Find where the given text appears and provide that cell's center as (x, y) coordinate. 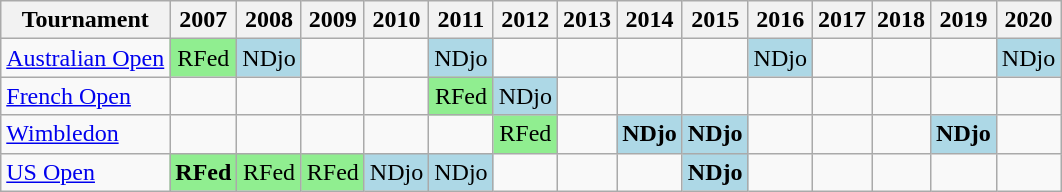
2007 (204, 20)
2016 (780, 20)
2017 (842, 20)
2008 (269, 20)
2015 (715, 20)
2014 (650, 20)
Australian Open (86, 58)
2018 (902, 20)
2011 (461, 20)
2010 (396, 20)
Wimbledon (86, 134)
2012 (525, 20)
2020 (1028, 20)
2013 (588, 20)
2009 (332, 20)
2019 (964, 20)
US Open (86, 172)
Tournament (86, 20)
French Open (86, 96)
